Extract the (X, Y) coordinate from the center of the cell holding the provided text.  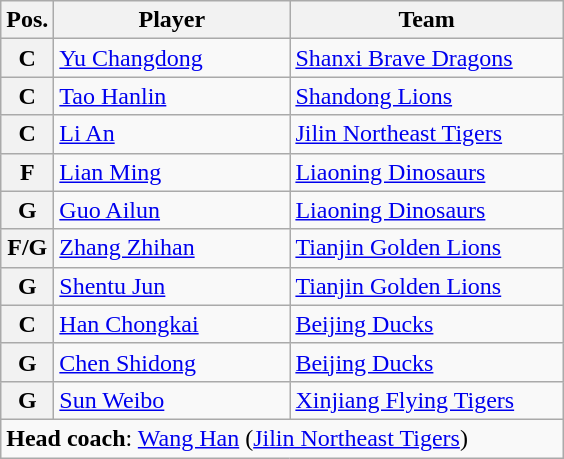
Player (172, 20)
Team (427, 20)
Li An (172, 134)
Shentu Jun (172, 286)
F/G (28, 248)
Tao Hanlin (172, 96)
Xinjiang Flying Tigers (427, 400)
F (28, 172)
Chen Shidong (172, 362)
Sun Weibo (172, 400)
Jilin Northeast Tigers (427, 134)
Lian Ming (172, 172)
Yu Changdong (172, 58)
Han Chongkai (172, 324)
Shandong Lions (427, 96)
Pos. (28, 20)
Head coach: Wang Han (Jilin Northeast Tigers) (282, 438)
Guo Ailun (172, 210)
Zhang Zhihan (172, 248)
Shanxi Brave Dragons (427, 58)
